Find where the given text appears and provide that cell's center as (x, y) coordinate. 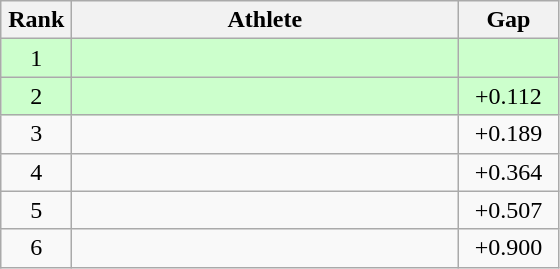
5 (36, 210)
+0.112 (508, 96)
Rank (36, 20)
+0.900 (508, 248)
2 (36, 96)
1 (36, 58)
+0.189 (508, 134)
Gap (508, 20)
+0.364 (508, 172)
4 (36, 172)
+0.507 (508, 210)
3 (36, 134)
Athlete (265, 20)
6 (36, 248)
